From the cell containing the given text, extract its center point as (x, y) coordinate. 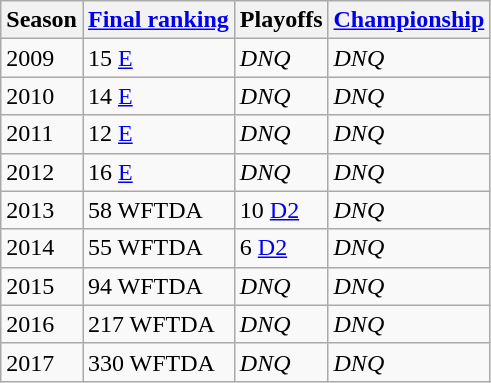
2009 (42, 58)
10 D2 (281, 210)
6 D2 (281, 248)
14 E (158, 96)
Season (42, 20)
330 WFTDA (158, 362)
2017 (42, 362)
15 E (158, 58)
Playoffs (281, 20)
2012 (42, 172)
58 WFTDA (158, 210)
2013 (42, 210)
55 WFTDA (158, 248)
2014 (42, 248)
16 E (158, 172)
2011 (42, 134)
Championship (409, 20)
2016 (42, 324)
Final ranking (158, 20)
2015 (42, 286)
2010 (42, 96)
94 WFTDA (158, 286)
217 WFTDA (158, 324)
12 E (158, 134)
